Provide the [x, y] coordinate of the cell's center where the given text is located.  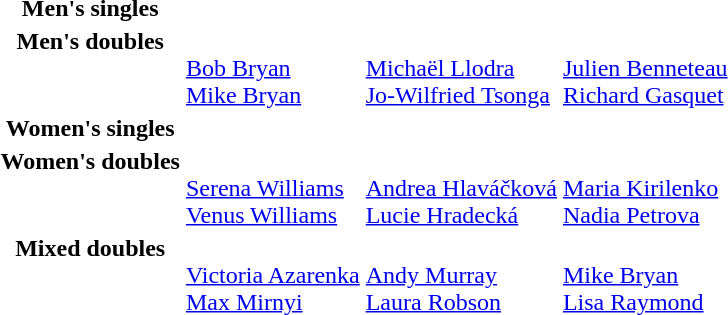
Serena WilliamsVenus Williams [272, 188]
Bob BryanMike Bryan [272, 68]
Michaël LlodraJo-Wilfried Tsonga [461, 68]
Andrea HlaváčkováLucie Hradecká [461, 188]
